Provide the (x, y) coordinate of the cell's center where the given text is located.  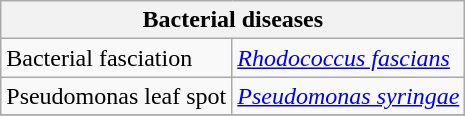
Bacterial diseases (233, 20)
Bacterial fasciation (116, 58)
Rhodococcus fascians (348, 58)
Pseudomonas syringae (348, 96)
Pseudomonas leaf spot (116, 96)
